Search for the cell housing the specified text and yield its (x, y) center coordinate. 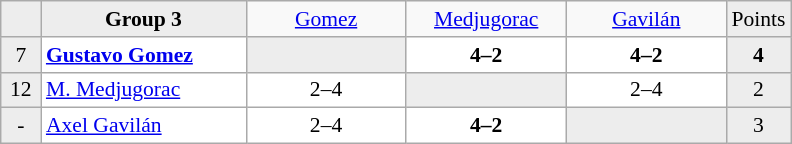
Group 3 (144, 19)
Axel Gavilán (144, 126)
Gustavo Gomez (144, 55)
Medjugorac (486, 19)
7 (21, 55)
2 (758, 90)
Gavilán (646, 19)
Gomez (326, 19)
- (21, 126)
3 (758, 126)
Points (758, 19)
4 (758, 55)
M. Medjugorac (144, 90)
12 (21, 90)
